From the cell containing the given text, extract its center point as (X, Y) coordinate. 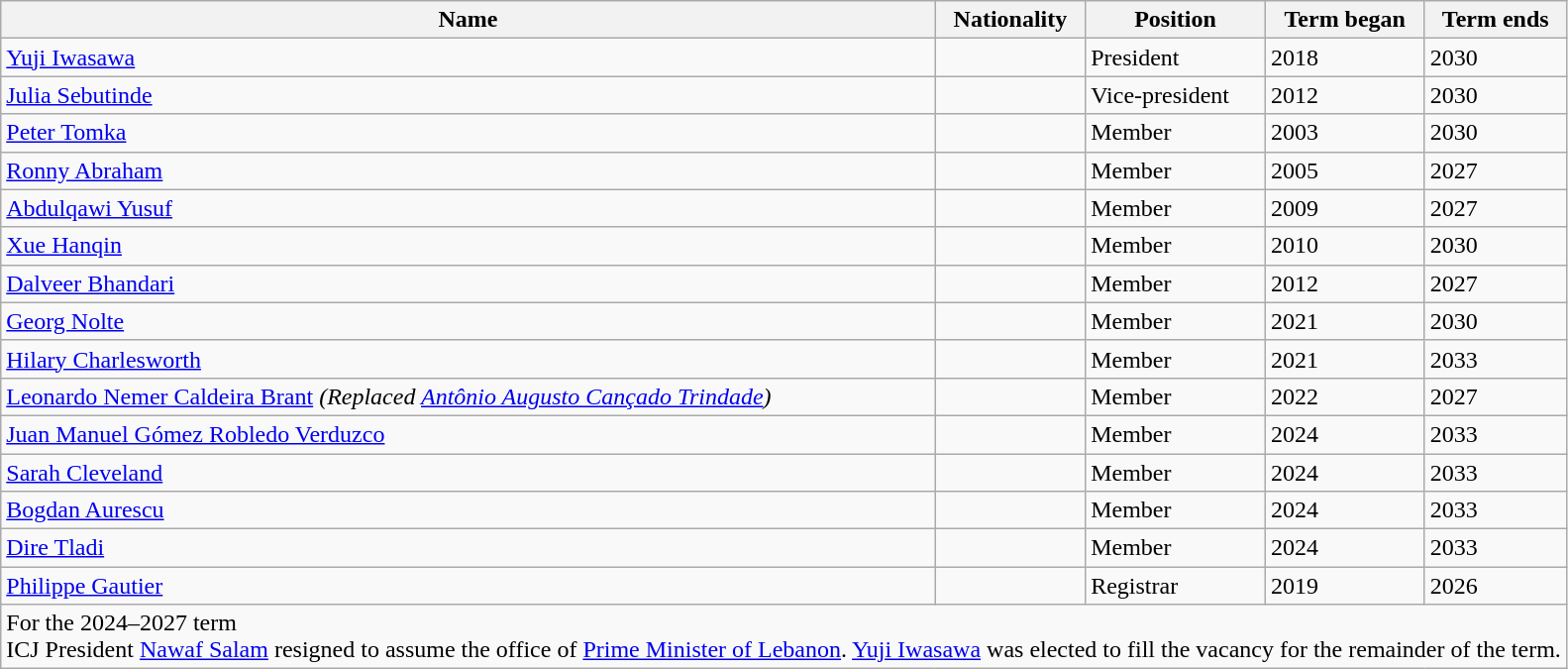
President (1176, 57)
Juan Manuel Gómez Robledo Verduzco (468, 434)
Vice-president (1176, 95)
Dalveer Bhandari (468, 283)
2022 (1345, 396)
Leonardo Nemer Caldeira Brant (Replaced Antônio Augusto Cançado Trindade) (468, 396)
Abdulqawi Yusuf (468, 208)
Position (1176, 20)
Term began (1345, 20)
2019 (1345, 586)
Name (468, 20)
2010 (1345, 246)
Peter Tomka (468, 133)
2018 (1345, 57)
Bogdan Aurescu (468, 510)
Hilary Charlesworth (468, 359)
Ronny Abraham (468, 170)
Registrar (1176, 586)
Term ends (1496, 20)
Philippe Gautier (468, 586)
2003 (1345, 133)
Julia Sebutinde (468, 95)
2005 (1345, 170)
Xue Hanqin (468, 246)
Sarah Cleveland (468, 473)
Yuji Iwasawa (468, 57)
2026 (1496, 586)
Dire Tladi (468, 548)
2009 (1345, 208)
Georg Nolte (468, 321)
Nationality (1010, 20)
